Identify which cell holds the provided text, then report its (X, Y) central coordinate. 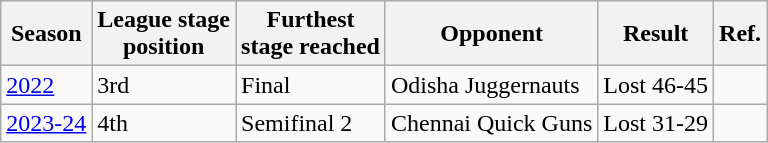
2023-24 (46, 123)
2022 (46, 85)
Season (46, 34)
Ref. (740, 34)
4th (164, 123)
Chennai Quick Guns (491, 123)
Final (311, 85)
Opponent (491, 34)
3rd (164, 85)
Odisha Juggernauts (491, 85)
Furtheststage reached (311, 34)
Result (656, 34)
League stageposition (164, 34)
Semifinal 2 (311, 123)
Lost 31-29 (656, 123)
Lost 46-45 (656, 85)
